Return the (X, Y) coordinate for the center point of the cell that contains the specified text.  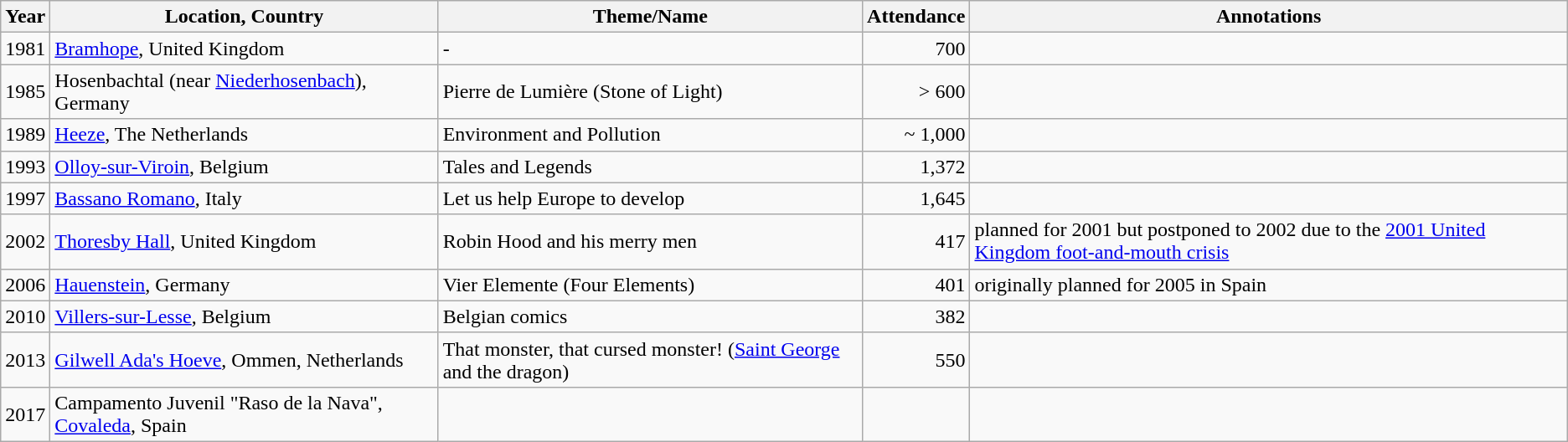
Year (25, 17)
Attendance (916, 17)
- (650, 49)
Belgian comics (650, 316)
401 (916, 285)
417 (916, 241)
~ 1,000 (916, 135)
Bramhope, United Kingdom (245, 49)
Olloy-sur-Viroin, Belgium (245, 167)
originally planned for 2005 in Spain (1268, 285)
Hosenbachtal (near Niederhosenbach), Germany (245, 92)
Villers-sur-Lesse, Belgium (245, 316)
That monster, that cursed monster! (Saint George and the dragon) (650, 360)
Tales and Legends (650, 167)
Location, Country (245, 17)
> 600 (916, 92)
382 (916, 316)
2013 (25, 360)
2002 (25, 241)
Let us help Europe to develop (650, 198)
1997 (25, 198)
Campamento Juvenil "Raso de la Nava", Covaleda, Spain (245, 414)
planned for 2001 but postponed to 2002 due to the 2001 United Kingdom foot-and-mouth crisis (1268, 241)
Environment and Pollution (650, 135)
1981 (25, 49)
700 (916, 49)
1989 (25, 135)
Bassano Romano, Italy (245, 198)
1985 (25, 92)
Vier Elemente (Four Elements) (650, 285)
2010 (25, 316)
2017 (25, 414)
Thoresby Hall, United Kingdom (245, 241)
Annotations (1268, 17)
Gilwell Ada's Hoeve, Ommen, Netherlands (245, 360)
550 (916, 360)
1993 (25, 167)
Pierre de Lumière (Stone of Light) (650, 92)
Theme/Name (650, 17)
2006 (25, 285)
Heeze, The Netherlands (245, 135)
1,645 (916, 198)
1,372 (916, 167)
Robin Hood and his merry men (650, 241)
Hauenstein, Germany (245, 285)
